Return [X, Y] of the center of cell containing provided text 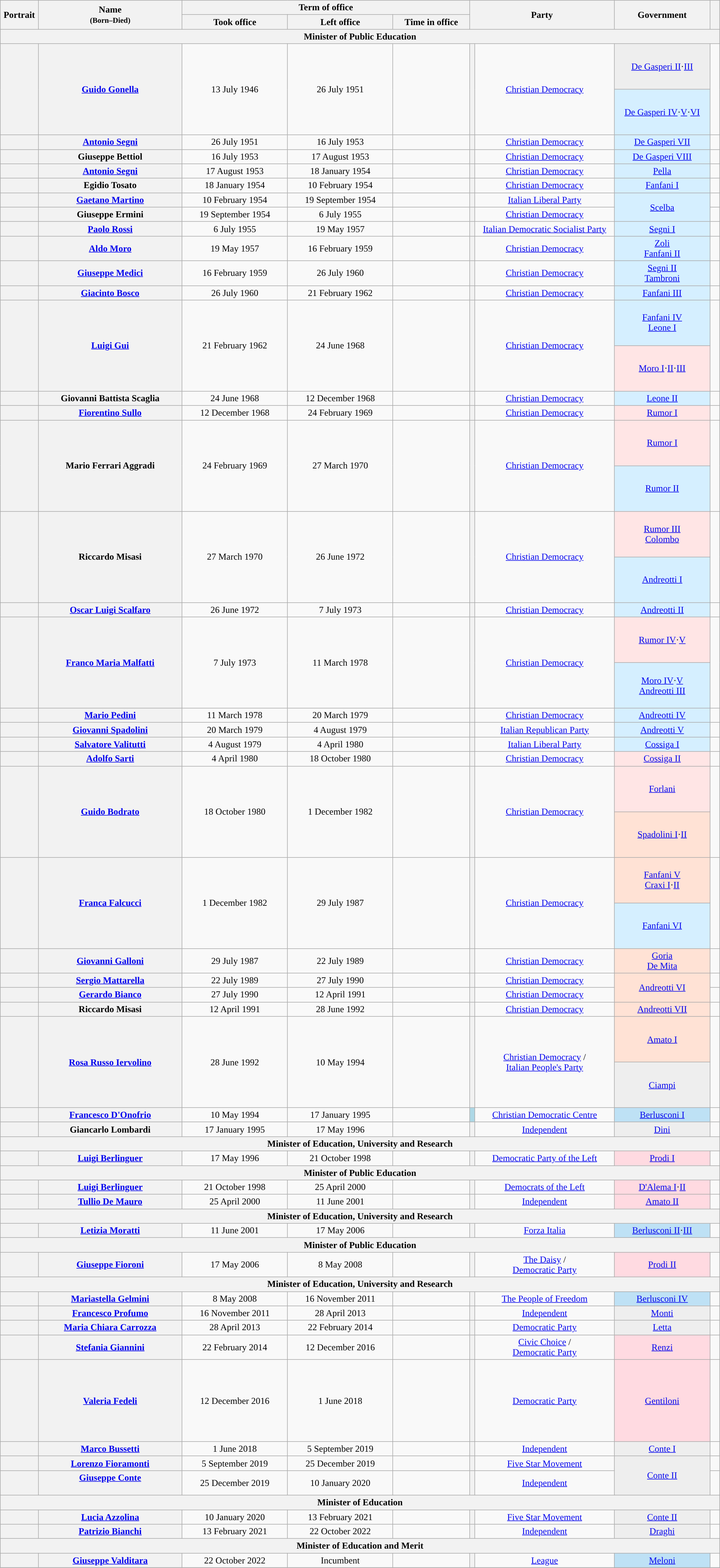
Giuseppe Fioroni [110, 1264]
Christian Democratic Centre [545, 1115]
De Gasperi II·III [662, 66]
Franca Falcucci [110, 903]
Mariastella Gelmini [110, 1299]
Andreotti II [662, 610]
Christian Democracy /Italian People's Party [545, 1062]
Leone II [662, 399]
Franco Maria Malfatti [110, 663]
Guido Gonella [110, 89]
Andreotti I [662, 580]
Francesco D'Onofrio [110, 1115]
Stefania Giannini [110, 1347]
Andreotti VI [662, 987]
Oscar Luigi Scalfaro [110, 610]
Valeria Fedeli [110, 1400]
Gaetano Martino [110, 200]
De Gasperi VIII [662, 157]
Aldo Moro [110, 248]
Fanfani III [662, 293]
The Daisy /Democratic Party [545, 1264]
Scelba [662, 207]
Government [662, 15]
Luigi Gui [110, 346]
Renzi [662, 1347]
Segni IITambroni [662, 273]
De Gasperi IV·V·VI [662, 112]
Cossiga II [662, 759]
Rumor IV·V [662, 640]
Lorenzo Fioramonti [110, 1463]
Prodi II [662, 1264]
Giuseppe Conte [110, 1483]
Left office [340, 22]
Moro I·II·III [662, 369]
The People of Freedom [545, 1299]
Ciampi [662, 1085]
Cossiga I [662, 744]
Moro IV·VAndreotti III [662, 685]
Name(Born–Died) [110, 15]
Rumor IIIColombo [662, 534]
Egidio Tosato [110, 185]
D'Alema I·II [662, 1187]
Fanfani I [662, 185]
Salvatore Valitutti [110, 744]
Democratic Party of the Left [545, 1158]
Patrizio Bianchi [110, 1532]
Paolo Rossi [110, 229]
Fanfani VI [662, 926]
Berlusconi I [662, 1115]
Spadolini I·II [662, 834]
Marco Bussetti [110, 1449]
Letta [662, 1327]
Portrait [19, 15]
ZoliFanfani II [662, 248]
Giancarlo Lombardi [110, 1129]
Fanfani IVLeone I [662, 323]
Minister of Education and Merit [360, 1546]
Guido Bodrato [110, 812]
Minister of Education [360, 1502]
Civic Choice /Democratic Party [545, 1347]
Rumor II [662, 489]
Letizia Moratti [110, 1231]
Italian Republican Party [545, 730]
Gentiloni [662, 1400]
GoriaDe Mita [662, 960]
Italian Democratic Socialist Party [545, 229]
Giovanni Spadolini [110, 730]
Giuseppe Ermini [110, 214]
Adolfo Sarti [110, 759]
Sergio Mattarella [110, 980]
Draghi [662, 1532]
Mario Pedini [110, 715]
Amato I [662, 1039]
Rosa Russo Iervolino [110, 1062]
Segni I [662, 229]
Andreotti VII [662, 1009]
Took office [235, 22]
Fanfani VCraxi I·II [662, 880]
Fiorentino Sullo [110, 413]
Giuseppe Bettiol [110, 157]
Andreotti V [662, 730]
Conte I [662, 1449]
Giuseppe Medici [110, 273]
Dini [662, 1129]
13 July 1946 [235, 89]
Forlani [662, 789]
Monti [662, 1313]
Time in office [431, 22]
Meloni [662, 1560]
Francesco Profumo [110, 1313]
Berlusconi IV [662, 1299]
Forza Italia [545, 1231]
Giacinto Bosco [110, 293]
Mario Ferrari Aggradi [110, 466]
Giovanni Galloni [110, 960]
Incumbent [340, 1560]
Gerardo Bianco [110, 995]
Pella [662, 171]
Amato II [662, 1202]
Tullio De Mauro [110, 1202]
League [545, 1560]
Prodi I [662, 1158]
Democrats of the Left [545, 1187]
Giovanni Battista Scaglia [110, 399]
Berlusconi II·III [662, 1231]
Party [542, 15]
Andreotti IV [662, 715]
Giuseppe Valditara [110, 1560]
Maria Chiara Carrozza [110, 1327]
De Gasperi VII [662, 142]
Lucia Azzolina [110, 1517]
Term of office [326, 8]
